Scan for the cell matching the given text and deliver its [X, Y] coordinate at center. 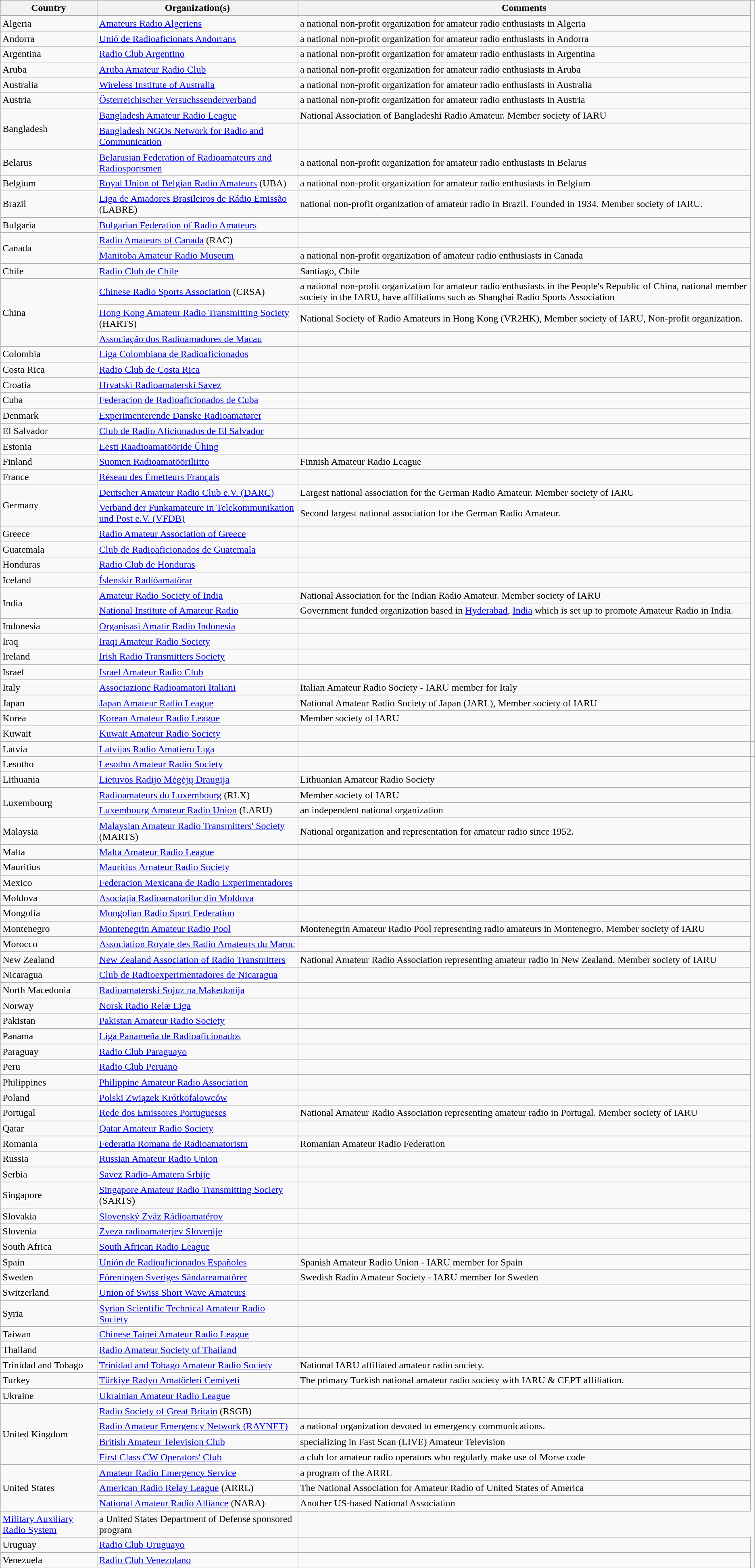
Malta Amateur Radio League [197, 852]
Association Royale des Radio Amateurs du Maroc [197, 944]
Union of Swiss Short Wave Amateurs [197, 1293]
National Institute of Amateur Radio [197, 611]
National Amateur Radio Association representing amateur radio in New Zealand. Member society of IARU [524, 959]
Deutscher Amateur Radio Club e.V. (DARC) [197, 493]
Montenegrin Amateur Radio Pool [197, 929]
Korean Amateur Radio League [197, 718]
Chinese Radio Sports Association (CRSA) [197, 292]
Bangladesh NGOs Network for Radio and Communication [197, 136]
Associação dos Radioamadores de Macau [197, 339]
Turkey [49, 1380]
Panama [49, 1036]
Romania [49, 1144]
Radio Amateur Emergency Network (RAYNET) [197, 1426]
Croatia [49, 385]
a national non-profit organization for amateur radio enthusiasts in Algeria [524, 23]
Lesotho [49, 764]
Spain [49, 1262]
Hong Kong Amateur Radio Transmitting Society (HARTS) [197, 318]
Switzerland [49, 1293]
Aruba [49, 69]
Radio Amateur Society of Thailand [197, 1350]
Eesti Raadioamatööride Ühing [197, 446]
Syria [49, 1313]
National Society of Radio Amateurs in Hong Kong (VR2HK), Member society of IARU, Non-profit organization. [524, 318]
Serbia [49, 1174]
Peru [49, 1067]
specializing in Fast Scan (LIVE) Amateur Television [524, 1442]
The primary Turkish national amateur radio society with IARU & CEPT affiliation. [524, 1380]
Savez Radio-Amatera Srbije [197, 1174]
Montenegro [49, 929]
Cuba [49, 400]
New Zealand [49, 959]
United Kingdom [49, 1434]
Amateurs Radio Algeriens [197, 23]
Lithuania [49, 780]
Organization(s) [197, 8]
Luxembourg Amateur Radio Union (LARU) [197, 810]
Pakistan Amateur Radio Society [197, 1021]
Kuwait [49, 733]
Mauritius Amateur Radio Society [197, 867]
Royal Union of Belgian Radio Amateurs (UBA) [197, 183]
Club de Radioaficionados de Guatemala [197, 549]
Experimenterende Danske Radioamatører [197, 415]
Denmark [49, 415]
Paraguay [49, 1052]
Guatemala [49, 549]
Venezuela [49, 1560]
Radio Club Paraguayo [197, 1052]
Slovenský Zväz Rádioamatérov [197, 1216]
British Amateur Television Club [197, 1442]
National Amateur Radio Association representing amateur radio in Portugal. Member society of IARU [524, 1113]
Club de Radio Aficionados de El Salvador [197, 431]
Singapore Amateur Radio Transmitting Society (SARTS) [197, 1195]
Brazil [49, 204]
National Association of Bangladeshi Radio Amateur. Member society of IARU [524, 115]
Philippine Amateur Radio Association [197, 1082]
Estonia [49, 446]
Spanish Amateur Radio Union - IARU member for Spain [524, 1262]
El Salvador [49, 431]
Radioamaterski Sojuz na Makedonija [197, 990]
Radio Club de Costa Rica [197, 370]
a national organization devoted to emergency communications. [524, 1426]
Sweden [49, 1278]
Lithuanian Amateur Radio Society [524, 780]
Japan [49, 703]
Federacion Mexicana de Radio Experimentadores [197, 883]
national non-profit organization of amateur radio in Brazil. Founded in 1934. Member society of IARU. [524, 204]
Russian Amateur Radio Union [197, 1159]
a national non-profit organization for amateur radio enthusiasts in Aruba [524, 69]
Indonesia [49, 626]
North Macedonia [49, 990]
Korea [49, 718]
Réseau des Émetteurs Français [197, 477]
Belarus [49, 162]
Nicaragua [49, 975]
Verband der Funkamateure in Telekommunikation und Post e.V. (VFDB) [197, 513]
Ukrainian Amateur Radio League [197, 1396]
Italy [49, 687]
Club de Radioexperimentadores de Nicaragua [197, 975]
Israel [49, 672]
Qatar Amateur Radio Society [197, 1128]
Asociația Radioamatorilor din Moldova [197, 898]
a national non-profit organization for amateur radio enthusiasts in Belarus [524, 162]
Taiwan [49, 1334]
Malta [49, 852]
Norsk Radio Relæ Liga [197, 1006]
a national non-profit organization for amateur radio enthusiasts in Australia [524, 85]
France [49, 477]
Santiago, Chile [524, 271]
Radio Amateur Association of Greece [197, 534]
Latvia [49, 749]
Österreichischer Versuchssenderverband [197, 100]
Italian Amateur Radio Society - IARU member for Italy [524, 687]
Austria [49, 100]
Australia [49, 85]
Unión de Radioaficionados Españoles [197, 1262]
Argentina [49, 54]
Iraq [49, 641]
India [49, 603]
Amateur Radio Emergency Service [197, 1472]
Malaysia [49, 831]
Chile [49, 271]
Slovakia [49, 1216]
Organisasi Amatir Radio Indonesia [197, 626]
Bangladesh [49, 128]
Amateur Radio Society of India [197, 595]
Norway [49, 1006]
Radio Club Uruguayo [197, 1545]
National Amateur Radio Society of Japan (JARL), Member society of IARU [524, 703]
Andorra [49, 39]
Costa Rica [49, 370]
Ireland [49, 657]
Federatia Romana de Radioamatorism [197, 1144]
China [49, 313]
Country [49, 8]
Ukraine [49, 1396]
Latvijas Radio Amatieru Līga [197, 749]
Slovenia [49, 1231]
an independent national organization [524, 810]
Bulgaria [49, 225]
Mongolian Radio Sport Federation [197, 913]
Íslenskir Radíóamatörar [197, 580]
Japan Amateur Radio League [197, 703]
Liga Colombiana de Radioaficionados [197, 354]
Türkiye Radyo Amatörleri Cemiyeti [197, 1380]
Iceland [49, 580]
Unió de Radioaficionats Andorrans [197, 39]
a national non-profit organization for amateur radio enthusiasts in Austria [524, 100]
Finnish Amateur Radio League [524, 461]
Liga Panameña de Radioaficionados [197, 1036]
Hrvatski Radioamaterski Savez [197, 385]
Singapore [49, 1195]
Federacion de Radioaficionados de Cuba [197, 400]
Polski Związek Krótkofalowców [197, 1098]
Lesotho Amateur Radio Society [197, 764]
Mauritius [49, 867]
Kuwait Amateur Radio Society [197, 733]
Iraqi Amateur Radio Society [197, 641]
Bulgarian Federation of Radio Amateurs [197, 225]
Mongolia [49, 913]
Föreningen Sveriges Sändareamatörer [197, 1278]
Germany [49, 506]
Radioamateurs du Luxembourg (RLX) [197, 795]
Military Auxiliary Radio System [49, 1524]
Malaysian Amateur Radio Transmitters' Society (MARTS) [197, 831]
Portugal [49, 1113]
Wireless Institute of Australia [197, 85]
Comments [524, 8]
Greece [49, 534]
Honduras [49, 565]
Algeria [49, 23]
Aruba Amateur Radio Club [197, 69]
National Amateur Radio Alliance (NARA) [197, 1503]
Associazione Radioamatori Italiani [197, 687]
a national non-profit organization for amateur radio enthusiasts in Andorra [524, 39]
National organization and representation for amateur radio since 1952. [524, 831]
First Class CW Operators' Club [197, 1457]
New Zealand Association of Radio Transmitters [197, 959]
Finland [49, 461]
Liga de Amadores Brasileiros de Rádio Emissão (LABRE) [197, 204]
a national non-profit organization for amateur radio enthusiasts in Belgium [524, 183]
Irish Radio Transmitters Society [197, 657]
South Africa [49, 1246]
National IARU affiliated amateur radio society. [524, 1365]
Uruguay [49, 1545]
a United States Department of Defense sponsored program [197, 1524]
a club for amateur radio operators who regularly make use of Morse code [524, 1457]
Radio Club Peruano [197, 1067]
Mexico [49, 883]
United States [49, 1488]
The National Association for Amateur Radio of United States of America [524, 1488]
Morocco [49, 944]
Suomen Radioamatööriliitto [197, 461]
Thailand [49, 1350]
National Association for the Indian Radio Amateur. Member society of IARU [524, 595]
Lietuvos Radijo Mėgėjų Draugija [197, 780]
Radio Club de Honduras [197, 565]
Radio Amateurs of Canada (RAC) [197, 240]
Radio Club de Chile [197, 271]
Belgium [49, 183]
Canada [49, 248]
Montenegrin Amateur Radio Pool representing radio amateurs in Montenegro. Member society of IARU [524, 929]
Poland [49, 1098]
American Radio Relay League (ARRL) [197, 1488]
Trinidad and Tobago Amateur Radio Society [197, 1365]
Chinese Taipei Amateur Radio League [197, 1334]
a program of the ARRL [524, 1472]
Romanian Amateur Radio Federation [524, 1144]
Another US-based National Association [524, 1503]
South African Radio League [197, 1246]
Israel Amateur Radio Club [197, 672]
a national non-profit organization of amateur radio enthusiasts in Canada [524, 256]
Belarusian Federation of Radioamateurs and Radiosportsmen [197, 162]
Government funded organization based in Hyderabad, India which is set up to promote Amateur Radio in India. [524, 611]
Swedish Radio Amateur Society - IARU member for Sweden [524, 1278]
Colombia [49, 354]
a national non-profit organization for amateur radio enthusiasts in Argentina [524, 54]
Philippines [49, 1082]
Radio Society of Great Britain (RSGB) [197, 1411]
Zveza radioamaterjev Slovenije [197, 1231]
Second largest national association for the German Radio Amateur. [524, 513]
Russia [49, 1159]
Pakistan [49, 1021]
Rede dos Emissores Portugueses [197, 1113]
Largest national association for the German Radio Amateur. Member society of IARU [524, 493]
Qatar [49, 1128]
Trinidad and Tobago [49, 1365]
Bangladesh Amateur Radio League [197, 115]
Radio Club Argentino [197, 54]
Manitoba Amateur Radio Museum [197, 256]
Radio Club Venezolano [197, 1560]
Luxembourg [49, 803]
Syrian Scientific Technical Amateur Radio Society [197, 1313]
Moldova [49, 898]
